Capture the cell that displays the provided text and extract its [x, y] central coordinate. 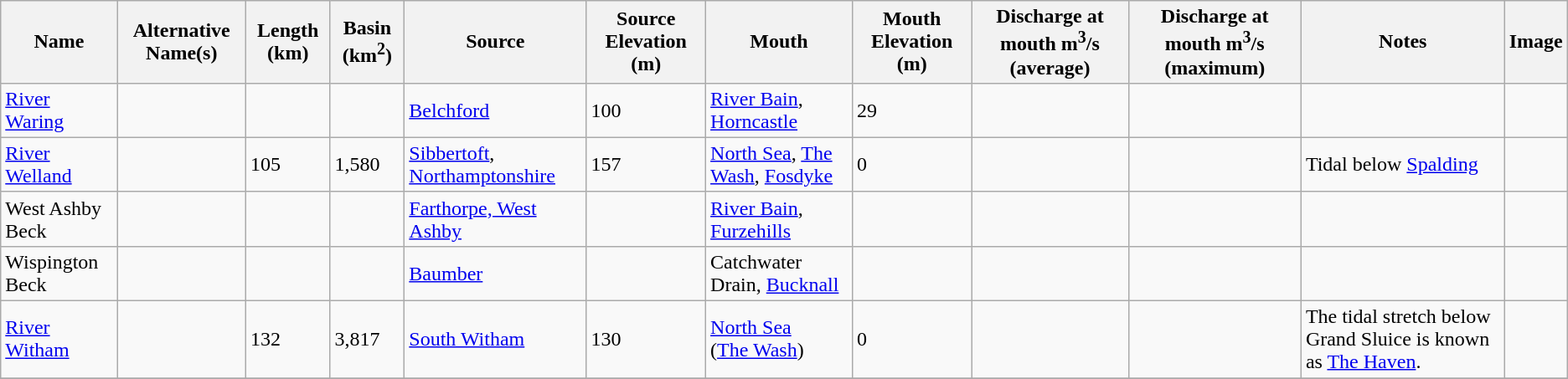
Belchford [496, 110]
Source [496, 42]
Tidal below Spalding [1402, 164]
North Sea(The Wash) [779, 340]
3,817 [367, 340]
River Bain, Furzehills [779, 219]
River Waring [59, 110]
River Witham [59, 340]
Notes [1402, 42]
West Ashby Beck [59, 219]
130 [647, 340]
Farthorpe, West Ashby [496, 219]
Basin (km2) [367, 42]
Baumber [496, 273]
Discharge at mouth m3/s (average) [1050, 42]
Mouth Elevation (m) [911, 42]
Length (km) [288, 42]
Source Elevation (m) [647, 42]
Wispington Beck [59, 273]
Discharge at mouth m3/s (maximum) [1215, 42]
Alternative Name(s) [182, 42]
Image [1536, 42]
157 [647, 164]
105 [288, 164]
Mouth [779, 42]
29 [911, 110]
100 [647, 110]
River Bain, Horncastle [779, 110]
Name [59, 42]
1,580 [367, 164]
Catchwater Drain, Bucknall [779, 273]
132 [288, 340]
River Welland [59, 164]
Sibbertoft, Northamptonshire [496, 164]
South Witham [496, 340]
The tidal stretch below Grand Sluice is known as The Haven. [1402, 340]
North Sea, The Wash, Fosdyke [779, 164]
